Locate the cell with the specified text and output its [x, y] center coordinate. 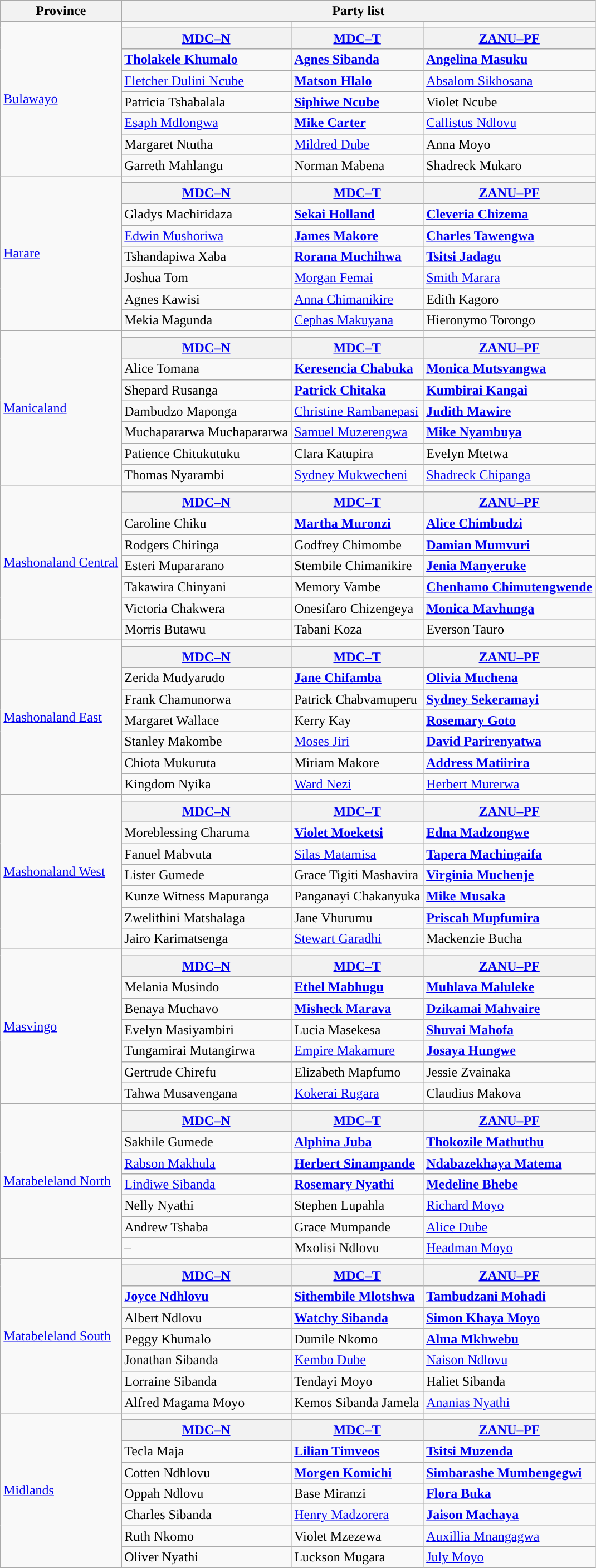
Mashonaland West [61, 872]
Stephen Lupahla [358, 1206]
Josaya Hungwe [509, 1051]
Kingdom Nyika [206, 784]
Simbarashe Mumbengegwi [509, 1473]
Mike Nyambuya [509, 432]
Alice Tomana [206, 369]
Richard Moyo [509, 1206]
Grace Mumpande [358, 1227]
Address Matiirira [509, 763]
Lindiwe Sibanda [206, 1185]
Benaya Muchavo [206, 1009]
Sydney Sekeramayi [509, 699]
Mike Carter [358, 123]
Angelina Masuku [509, 60]
Takawira Chinyani [206, 587]
Caroline Chiku [206, 523]
Absalom Sikhosana [509, 81]
Midlands [61, 1491]
Claudius Makova [509, 1093]
Virginia Muchenje [509, 875]
Edna Madzongwe [509, 832]
Naison Ndlovu [509, 1360]
Fletcher Dulini Ncube [206, 81]
Alice Chimbudzi [509, 523]
Tsitsi Jadagu [509, 257]
Jairo Karimatsenga [206, 939]
Frank Chamunorwa [206, 699]
Zwelithini Matshalaga [206, 918]
Martha Muronzi [358, 523]
Tecla Maja [206, 1451]
Agnes Sibanda [358, 60]
Memory Vambe [358, 587]
Tahwa Musavengana [206, 1093]
Peggy Khumalo [206, 1339]
Morris Butawu [206, 630]
Christine Rambanepasi [358, 411]
Esteri Mupararano [206, 566]
Headman Moyo [509, 1248]
Alfred Magama Moyo [206, 1403]
Shadreck Chipanga [509, 475]
Silas Matamisa [358, 854]
Medeline Bhebe [509, 1185]
Ndabazekhaya Matema [509, 1163]
Victoria Chakwera [206, 608]
Ethel Mabhugu [358, 987]
Oliver Nyathi [206, 1557]
Miriam Makore [358, 763]
Anna Moyo [509, 144]
Morgan Femai [358, 278]
Alma Mkhwebu [509, 1339]
Olivia Muchena [509, 678]
Jaison Machaya [509, 1515]
Rorana Muchihwa [358, 257]
Masvingo [61, 1027]
Party list [359, 11]
Matabeleland South [61, 1336]
Mashonaland East [61, 718]
Stembile Chimanikire [358, 566]
Kerry Kay [358, 720]
Onesifaro Chizengeya [358, 608]
Grace Tigiti Mashavira [358, 875]
Cleveria Chizema [509, 214]
Tungamirai Mutangirwa [206, 1051]
Tshandapiwa Xaba [206, 257]
Base Miranzi [358, 1494]
Jenia Manyeruke [509, 566]
Violet Mzezewa [358, 1536]
Margaret Wallace [206, 720]
Stanley Makombe [206, 742]
Siphiwe Ncube [358, 102]
Panganayi Chakanyuka [358, 897]
Simon Khaya Moyo [509, 1318]
Sekai Holland [358, 214]
Keresencia Chabuka [358, 369]
Jonathan Sibanda [206, 1360]
Edwin Mushoriwa [206, 236]
James Makore [358, 236]
Muhlava Maluleke [509, 987]
Jane Vhurumu [358, 918]
Clara Katupira [358, 454]
Esaph Mdlongwa [206, 123]
Agnes Kawisi [206, 299]
Cotten Ndhlovu [206, 1473]
Tapera Machingaifa [509, 854]
July Moyo [509, 1557]
– [206, 1248]
Hieronymo Torongo [509, 320]
Province [61, 11]
Tabani Koza [358, 630]
Shuvai Mahofa [509, 1030]
Cephas Makuyana [358, 320]
Kokerai Rugara [358, 1093]
Garreth Mahlangu [206, 165]
Ananias Nyathi [509, 1403]
Sakhile Gumede [206, 1142]
Charles Tawengwa [509, 236]
Jessie Zvainaka [509, 1072]
Haliet Sibanda [509, 1381]
Patience Chitukutuku [206, 454]
Charles Sibanda [206, 1515]
Manicaland [61, 408]
Mashonaland Central [61, 563]
Violet Ncube [509, 102]
Tsitsi Muzenda [509, 1451]
Margaret Ntutha [206, 144]
Monica Mutsvangwa [509, 369]
Everson Tauro [509, 630]
Anna Chimanikire [358, 299]
Stewart Garadhi [358, 939]
Evelyn Masiyambiri [206, 1030]
Priscah Mupfumira [509, 918]
Mackenzie Bucha [509, 939]
David Parirenyatwa [509, 742]
Patrick Chitaka [358, 390]
Melania Musindo [206, 987]
Elizabeth Mapfumo [358, 1072]
Kumbirai Kangai [509, 390]
Ruth Nkomo [206, 1536]
Chenhamo Chimutengwende [509, 587]
Chiota Mukuruta [206, 763]
Flora Buka [509, 1494]
Damian Mumvuri [509, 544]
Kunze Witness Mapuranga [206, 897]
Lilian Timveos [358, 1451]
Gertrude Chirefu [206, 1072]
Shepard Rusanga [206, 390]
Dumile Nkomo [358, 1339]
Shadreck Mukaro [509, 165]
Monica Mavhunga [509, 608]
Herbert Sinampande [358, 1163]
Auxillia Mnangagwa [509, 1536]
Watchy Sibanda [358, 1318]
Evelyn Mtetwa [509, 454]
Violet Moeketsi [358, 832]
Andrew Tshaba [206, 1227]
Bulawayo [61, 99]
Joyce Ndhlovu [206, 1297]
Kembo Dube [358, 1360]
Henry Madzorera [358, 1515]
Ward Nezi [358, 784]
Harare [61, 254]
Lorraine Sibanda [206, 1381]
Thomas Nyarambi [206, 475]
Herbert Murerwa [509, 784]
Mxolisi Ndlovu [358, 1248]
Empire Makamure [358, 1051]
Sithembile Mlotshwa [358, 1297]
Mekia Magunda [206, 320]
Tendayi Moyo [358, 1381]
Godfrey Chimombe [358, 544]
Tholakele Khumalo [206, 60]
Sydney Mukwecheni [358, 475]
Moses Jiri [358, 742]
Alice Dube [509, 1227]
Matson Hlalo [358, 81]
Dzikamai Mahvaire [509, 1009]
Lister Gumede [206, 875]
Rabson Makhula [206, 1163]
Oppah Ndlovu [206, 1494]
Rodgers Chiringa [206, 544]
Moreblessing Charuma [206, 832]
Tambudzani Mohadi [509, 1297]
Jane Chifamba [358, 678]
Judith Mawire [509, 411]
Patrick Chabvamuperu [358, 699]
Joshua Tom [206, 278]
Norman Mabena [358, 165]
Kemos Sibanda Jamela [358, 1403]
Dambudzo Maponga [206, 411]
Muchapararwa Muchapararwa [206, 432]
Alphina Juba [358, 1142]
Gladys Machiridaza [206, 214]
Mildred Dube [358, 144]
Zerida Mudyarudo [206, 678]
Lucia Masekesa [358, 1030]
Fanuel Mabvuta [206, 854]
Samuel Muzerengwa [358, 432]
Misheck Marava [358, 1009]
Matabeleland North [61, 1181]
Callistus Ndlovu [509, 123]
Rosemary Goto [509, 720]
Edith Kagoro [509, 299]
Patricia Tshabalala [206, 102]
Mike Musaka [509, 897]
Nelly Nyathi [206, 1206]
Albert Ndlovu [206, 1318]
Thokozile Mathuthu [509, 1142]
Smith Marara [509, 278]
Luckson Mugara [358, 1557]
Morgen Komichi [358, 1473]
Rosemary Nyathi [358, 1185]
